Search for the cell housing the specified text and yield its [X, Y] center coordinate. 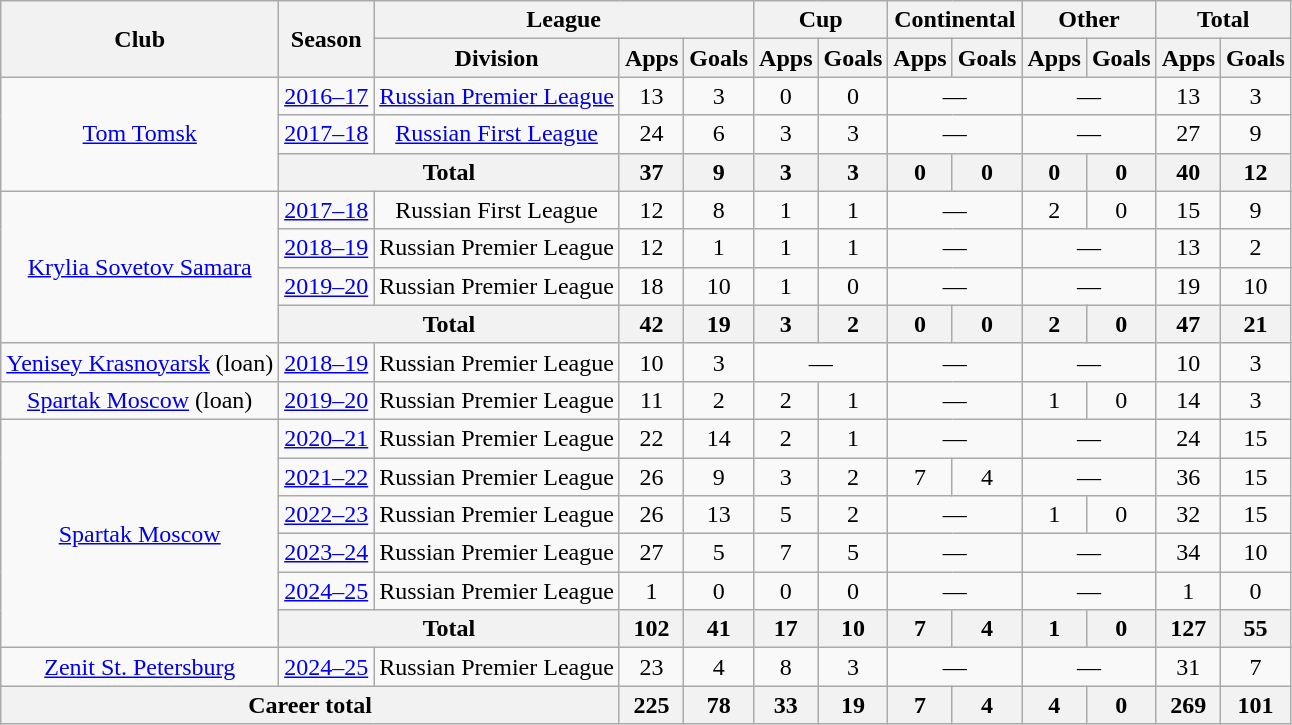
2022–23 [326, 515]
21 [1256, 324]
23 [651, 667]
Other [1089, 20]
225 [651, 705]
101 [1256, 705]
55 [1256, 629]
37 [651, 172]
41 [719, 629]
33 [786, 705]
11 [651, 400]
2020–21 [326, 438]
Season [326, 39]
36 [1188, 477]
6 [719, 134]
2016–17 [326, 96]
78 [719, 705]
34 [1188, 553]
31 [1188, 667]
102 [651, 629]
127 [1188, 629]
42 [651, 324]
2021–22 [326, 477]
22 [651, 438]
Spartak Moscow (loan) [140, 400]
Spartak Moscow [140, 533]
2023–24 [326, 553]
Tom Tomsk [140, 134]
47 [1188, 324]
32 [1188, 515]
Krylia Sovetov Samara [140, 267]
18 [651, 286]
17 [786, 629]
Continental [955, 20]
Yenisey Krasnoyarsk (loan) [140, 362]
40 [1188, 172]
Career total [310, 705]
Club [140, 39]
269 [1188, 705]
Division [497, 58]
League [564, 20]
Cup [821, 20]
Zenit St. Petersburg [140, 667]
